Extract the (x, y) coordinate from the center of the cell holding the provided text.  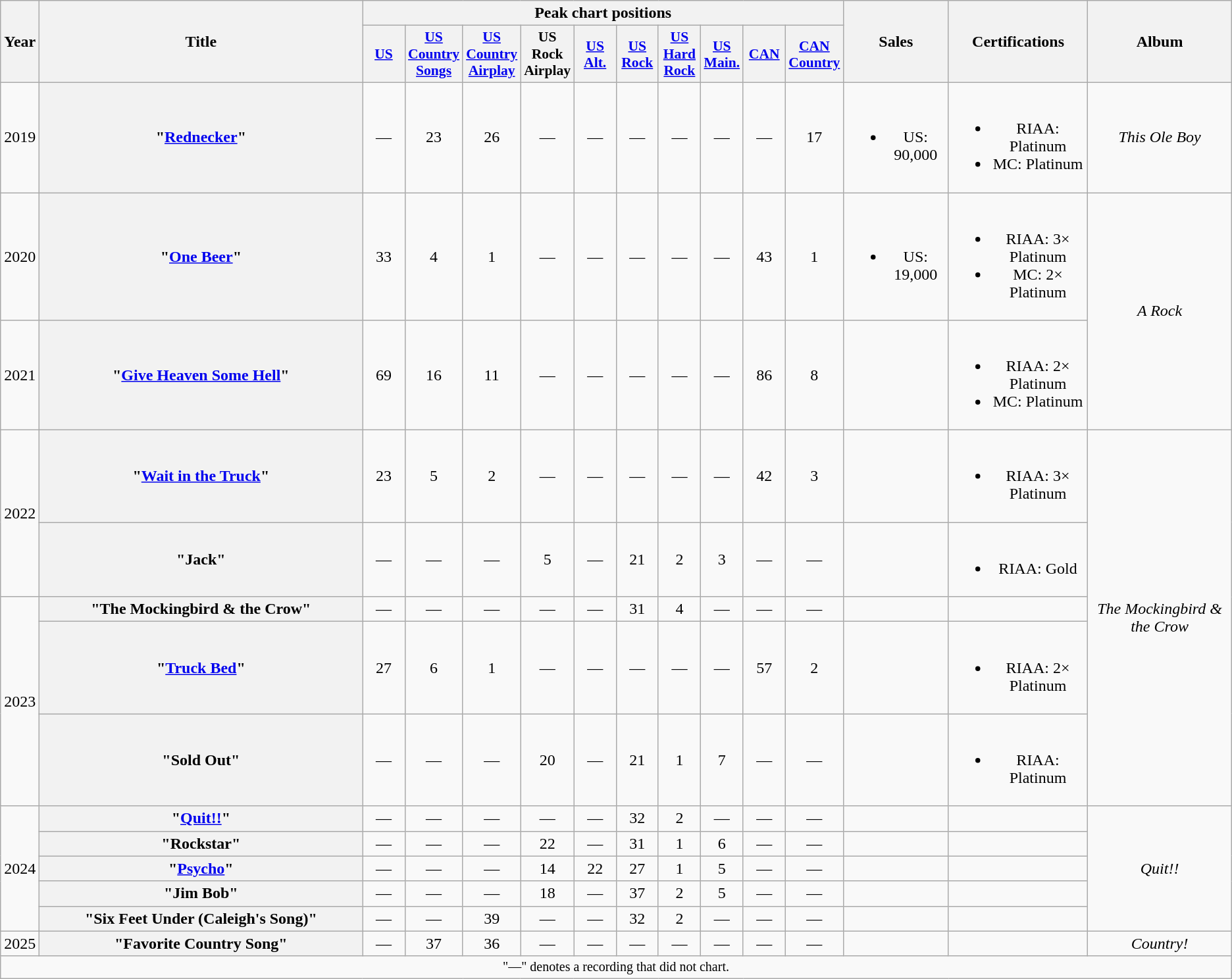
57 (764, 668)
Certifications (1018, 42)
2024 (20, 868)
2020 (20, 256)
RIAA: PlatinumMC: Platinum (1018, 137)
14 (548, 868)
"Favorite Country Song" (201, 943)
Title (201, 42)
36 (492, 943)
18 (548, 893)
"Truck Bed" (201, 668)
"Rednecker" (201, 137)
"Wait in the Truck" (201, 476)
US: 90,000 (896, 137)
"The Mockingbird & the Crow" (201, 609)
Album (1160, 42)
"Six Feet Under (Caleigh's Song)" (201, 918)
RIAA: Gold (1018, 559)
"One Beer" (201, 256)
16 (434, 375)
RIAA: 2× PlatinumMC: Platinum (1018, 375)
US Main. (721, 54)
US Alt. (595, 54)
7 (721, 760)
86 (764, 375)
8 (814, 375)
17 (814, 137)
2025 (20, 943)
33 (384, 256)
2023 (20, 701)
Peak chart positions (603, 13)
US Hard Rock (679, 54)
2021 (20, 375)
US: 19,000 (896, 256)
11 (492, 375)
RIAA: 2× Platinum (1018, 668)
26 (492, 137)
Year (20, 42)
69 (384, 375)
This Ole Boy (1160, 137)
US Rock Airplay (548, 54)
"Sold Out" (201, 760)
US Country Songs (434, 54)
2019 (20, 137)
Sales (896, 42)
"Give Heaven Some Hell" (201, 375)
"—" denotes a recording that did not chart. (616, 967)
"Rockstar" (201, 843)
CAN Country (814, 54)
43 (764, 256)
The Mockingbird & the Crow (1160, 618)
"Psycho" (201, 868)
39 (492, 918)
Country! (1160, 943)
"Jim Bob" (201, 893)
US Country Airplay (492, 54)
"Quit!!" (201, 818)
2022 (20, 513)
RIAA: 3× PlatinumMC: 2× Platinum (1018, 256)
CAN (764, 54)
"Jack" (201, 559)
A Rock (1160, 311)
US Rock (637, 54)
42 (764, 476)
US (384, 54)
RIAA: Platinum (1018, 760)
Quit!! (1160, 868)
RIAA: 3× Platinum (1018, 476)
20 (548, 760)
